Find where the given text appears and provide that cell's center as [x, y] coordinate. 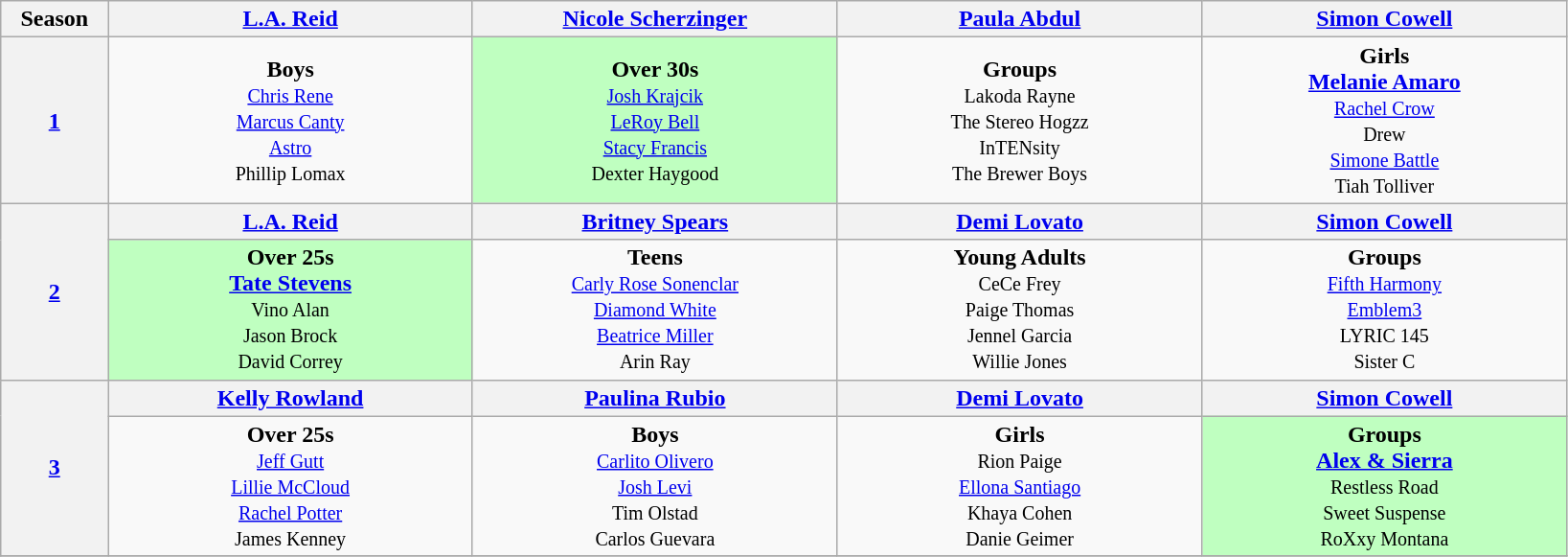
BoysChris ReneMarcus CantyAstroPhillip Lomax [291, 121]
1 [55, 121]
Over 25sTate StevensVino AlanJason BrockDavid Correy [291, 310]
BoysCarlito OliveroJosh LeviTim OlstadCarlos Guevara [655, 486]
GirlsRion PaigeEllona SantiagoKhaya CohenDanie Geimer [1019, 486]
GroupsFifth HarmonyEmblem3LYRIC 145Sister C [1385, 310]
Season [55, 19]
3 [55, 468]
GirlsMelanie AmaroRachel CrowDrewSimone BattleTiah Tolliver [1385, 121]
Kelly Rowland [291, 398]
Britney Spears [655, 221]
Over 25sJeff GuttLillie McCloudRachel PotterJames Kenney [291, 486]
Nicole Scherzinger [655, 19]
Over 30sJosh KrajcikLeRoy BellStacy FrancisDexter Haygood [655, 121]
GroupsAlex & SierraRestless RoadSweet SuspenseRoXxy Montana [1385, 486]
Paulina Rubio [655, 398]
Paula Abdul [1019, 19]
2 [55, 291]
Young AdultsCeCe FreyPaige ThomasJennel GarciaWillie Jones [1019, 310]
TeensCarly Rose SonenclarDiamond WhiteBeatrice MillerArin Ray [655, 310]
GroupsLakoda RayneThe Stereo HogzzInTENsityThe Brewer Boys [1019, 121]
